Return the [X, Y] coordinate for the center point of the cell that contains the specified text.  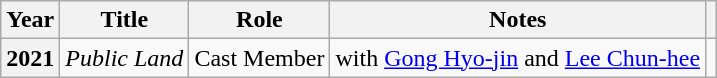
Notes [518, 20]
Cast Member [260, 58]
with Gong Hyo-jin and Lee Chun-hee [518, 58]
Public Land [124, 58]
Year [30, 20]
2021 [30, 58]
Role [260, 20]
Title [124, 20]
